Provide the (X, Y) coordinate of the cell's center where the given text is located.  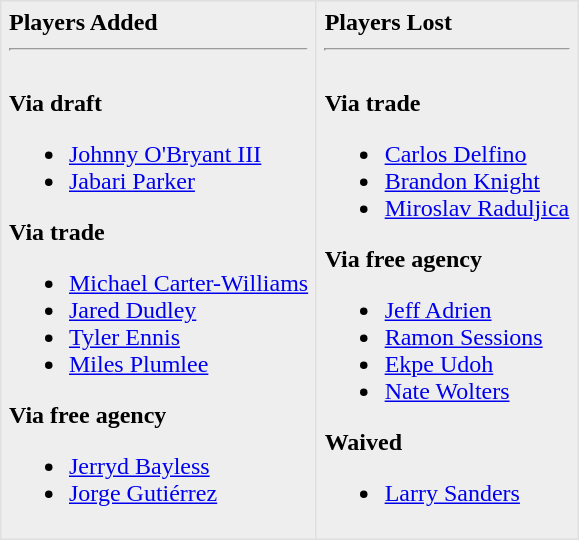
Players Lost Via tradeCarlos DelfinoBrandon KnightMiroslav RaduljicaVia free agencyJeff AdrienRamon SessionsEkpe UdohNate WoltersWaivedLarry Sanders (446, 270)
